For the text-containing cell, return its midpoint in (x, y) coordinate format. 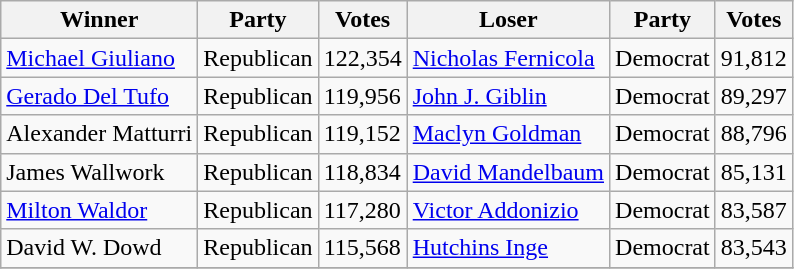
John J. Giblin (508, 96)
Hutchins Inge (508, 248)
Nicholas Fernicola (508, 58)
David Mandelbaum (508, 172)
117,280 (362, 210)
115,568 (362, 248)
Alexander Matturri (100, 134)
91,812 (754, 58)
Michael Giuliano (100, 58)
85,131 (754, 172)
118,834 (362, 172)
119,956 (362, 96)
Gerado Del Tufo (100, 96)
88,796 (754, 134)
David W. Dowd (100, 248)
89,297 (754, 96)
James Wallwork (100, 172)
Milton Waldor (100, 210)
122,354 (362, 58)
119,152 (362, 134)
83,543 (754, 248)
Maclyn Goldman (508, 134)
83,587 (754, 210)
Winner (100, 20)
Loser (508, 20)
Victor Addonizio (508, 210)
